Extract the (X, Y) coordinate from the center of the cell holding the provided text.  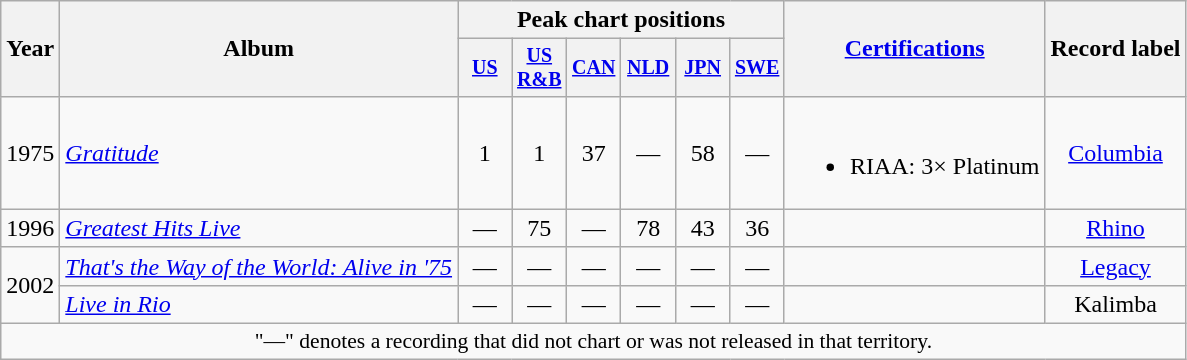
Record label (1116, 49)
1996 (30, 228)
2002 (30, 285)
"—" denotes a recording that did not chart or was not released in that territory. (594, 342)
Peak chart positions (622, 20)
78 (648, 228)
Rhino (1116, 228)
SWE (757, 68)
Kalimba (1116, 304)
36 (757, 228)
NLD (648, 68)
Album (259, 49)
1975 (30, 152)
Greatest Hits Live (259, 228)
58 (702, 152)
US (485, 68)
Live in Rio (259, 304)
That's the Way of the World: Alive in '75 (259, 266)
37 (594, 152)
JPN (702, 68)
Columbia (1116, 152)
RIAA: 3× Platinum (914, 152)
75 (539, 228)
Gratitude (259, 152)
CAN (594, 68)
Legacy (1116, 266)
Year (30, 49)
Certifications (914, 49)
43 (702, 228)
USR&B (539, 68)
